Scan for the cell matching the given text and deliver its [x, y] coordinate at center. 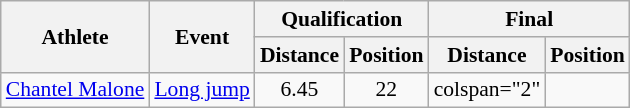
Event [202, 36]
colspan="2" [488, 90]
6.45 [300, 90]
Athlete [76, 36]
Qualification [342, 19]
Chantel Malone [76, 90]
22 [386, 90]
Long jump [202, 90]
Final [530, 19]
